Output the [x, y] coordinate of the center of the cell containing the given text.  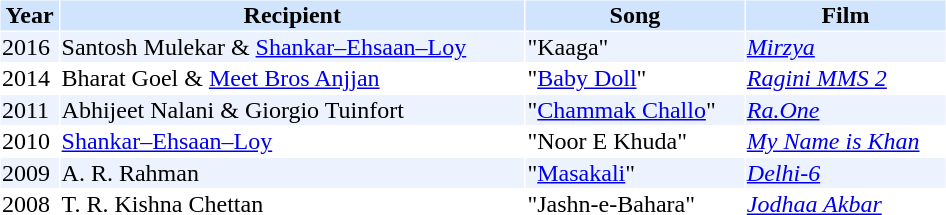
Shankar–Ehsaan–Loy [292, 141]
Recipient [292, 15]
Mirzya [845, 47]
2016 [29, 47]
Delhi-6 [845, 173]
A. R. Rahman [292, 173]
Abhijeet Nalani & Giorgio Tuinfort [292, 110]
Ragini MMS 2 [845, 79]
2011 [29, 110]
Film [845, 15]
Song [635, 15]
Year [29, 15]
My Name is Khan [845, 141]
Bharat Goel & Meet Bros Anjjan [292, 79]
"Kaaga" [635, 47]
2014 [29, 79]
"Chammak Challo" [635, 110]
Santosh Mulekar & Shankar–Ehsaan–Loy [292, 47]
"Noor E Khuda" [635, 141]
2009 [29, 173]
Ra.One [845, 110]
2010 [29, 141]
"Masakali" [635, 173]
"Baby Doll" [635, 79]
